Detect which cell encompasses the target text, then output its (X, Y) center coordinate. 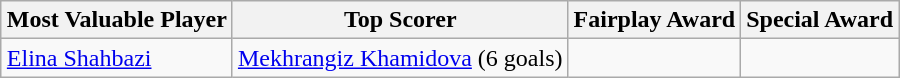
Fairplay Award (654, 20)
Elina Shahbazi (116, 58)
Top Scorer (400, 20)
Mekhrangiz Khamidova (6 goals) (400, 58)
Most Valuable Player (116, 20)
Special Award (820, 20)
